Pinpoint the cell where the given text exists, returning its [x, y] midpoint coordinate. 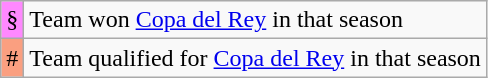
§ [12, 20]
# [12, 58]
Team won Copa del Rey in that season [256, 20]
Team qualified for Copa del Rey in that season [256, 58]
